Detect which cell encompasses the target text, then output its [x, y] center coordinate. 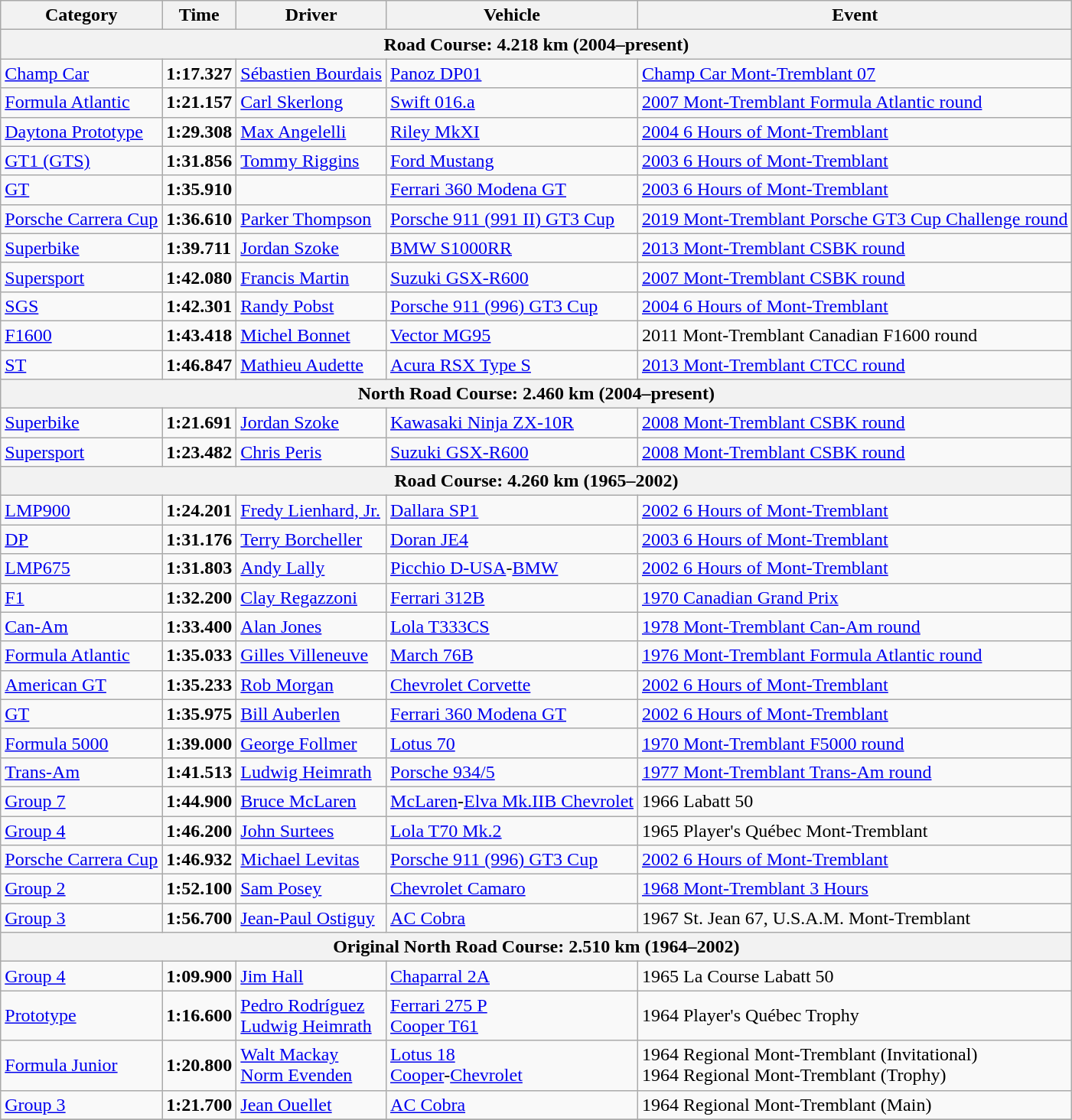
Kawasaki Ninja ZX-10R [513, 423]
Walt MackayNorm Evenden [311, 1065]
1:31.176 [199, 539]
1:24.201 [199, 510]
Road Course: 4.218 km (2004–present) [536, 44]
1:43.418 [199, 335]
1:46.200 [199, 830]
Chevrolet Camaro [513, 889]
Riley MkXI [513, 132]
1:21.691 [199, 423]
BMW S1000RR [513, 248]
1:39.000 [199, 743]
Sébastien Bourdais [311, 73]
Champ Car Mont-Tremblant 07 [854, 73]
American GT [81, 685]
Chris Peris [311, 452]
1:32.200 [199, 597]
1968 Mont-Tremblant 3 Hours [854, 889]
2019 Mont-Tremblant Porsche GT3 Cup Challenge round [854, 219]
Ferrari 275 PCooper T61 [513, 1016]
Lola T70 Mk.2 [513, 830]
Can-Am [81, 627]
1964 Regional Mont-Tremblant (Invitational)1964 Regional Mont-Tremblant (Trophy) [854, 1065]
McLaren-Elva Mk.IIB Chevrolet [513, 801]
Driver [311, 15]
Road Course: 4.260 km (1965–2002) [536, 481]
1:16.600 [199, 1016]
1:46.847 [199, 365]
Trans-Am [81, 772]
1:35.233 [199, 685]
2007 Mont-Tremblant Formula Atlantic round [854, 103]
1:52.100 [199, 889]
Vector MG95 [513, 335]
Bill Auberlen [311, 714]
Parker Thompson [311, 219]
1:29.308 [199, 132]
Swift 016.a [513, 103]
Champ Car [81, 73]
John Surtees [311, 830]
Group 2 [81, 889]
Formula 5000 [81, 743]
1:31.856 [199, 161]
1965 Player's Québec Mont-Tremblant [854, 830]
1:41.513 [199, 772]
Terry Borcheller [311, 539]
Acura RSX Type S [513, 365]
Sam Posey [311, 889]
1:39.711 [199, 248]
1965 La Course Labatt 50 [854, 976]
Fredy Lienhard, Jr. [311, 510]
Carl Skerlong [311, 103]
Original North Road Course: 2.510 km (1964–2002) [536, 947]
Francis Martin [311, 277]
1967 St. Jean 67, U.S.A.M. Mont-Tremblant [854, 918]
Bruce McLaren [311, 801]
Ludwig Heimrath [311, 772]
Chevrolet Corvette [513, 685]
Jean Ouellet [311, 1105]
Porsche 934/5 [513, 772]
1:36.610 [199, 219]
1:35.033 [199, 656]
2013 Mont-Tremblant CTCC round [854, 365]
1:35.910 [199, 190]
Ford Mustang [513, 161]
Jim Hall [311, 976]
1:35.975 [199, 714]
1976 Mont-Tremblant Formula Atlantic round [854, 656]
1:42.080 [199, 277]
1964 Player's Québec Trophy [854, 1016]
1:21.157 [199, 103]
Max Angelelli [311, 132]
Prototype [81, 1016]
Porsche 911 (991 II) GT3 Cup [513, 219]
1:21.700 [199, 1105]
Panoz DP01 [513, 73]
2007 Mont-Tremblant CSBK round [854, 277]
March 76B [513, 656]
George Follmer [311, 743]
Pedro RodríguezLudwig Heimrath [311, 1016]
Lotus 18Cooper-Chevrolet [513, 1065]
1966 Labatt 50 [854, 801]
DP [81, 539]
Time [199, 15]
Gilles Villeneuve [311, 656]
Lotus 70 [513, 743]
North Road Course: 2.460 km (2004–present) [536, 394]
Ferrari 312B [513, 597]
ST [81, 365]
Rob Morgan [311, 685]
1:46.932 [199, 860]
Alan Jones [311, 627]
2011 Mont-Tremblant Canadian F1600 round [854, 335]
Event [854, 15]
1:42.301 [199, 306]
2013 Mont-Tremblant CSBK round [854, 248]
Jean-Paul Ostiguy [311, 918]
Category [81, 15]
1:31.803 [199, 568]
Group 7 [81, 801]
Chaparral 2A [513, 976]
Clay Regazzoni [311, 597]
Daytona Prototype [81, 132]
Picchio D-USA-BMW [513, 568]
1978 Mont-Tremblant Can-Am round [854, 627]
1:33.400 [199, 627]
1:09.900 [199, 976]
Tommy Riggins [311, 161]
Andy Lally [311, 568]
Michel Bonnet [311, 335]
LMP900 [81, 510]
1970 Mont-Tremblant F5000 round [854, 743]
1964 Regional Mont-Tremblant (Main) [854, 1105]
GT1 (GTS) [81, 161]
Lola T333CS [513, 627]
1:44.900 [199, 801]
1:17.327 [199, 73]
Formula Junior [81, 1065]
1970 Canadian Grand Prix [854, 597]
1:56.700 [199, 918]
Vehicle [513, 15]
1977 Mont-Tremblant Trans-Am round [854, 772]
Randy Pobst [311, 306]
F1 [81, 597]
F1600 [81, 335]
SGS [81, 306]
Michael Levitas [311, 860]
Dallara SP1 [513, 510]
1:20.800 [199, 1065]
Doran JE4 [513, 539]
1:23.482 [199, 452]
Mathieu Audette [311, 365]
LMP675 [81, 568]
